Locate the cell with the specified text and output its [X, Y] center coordinate. 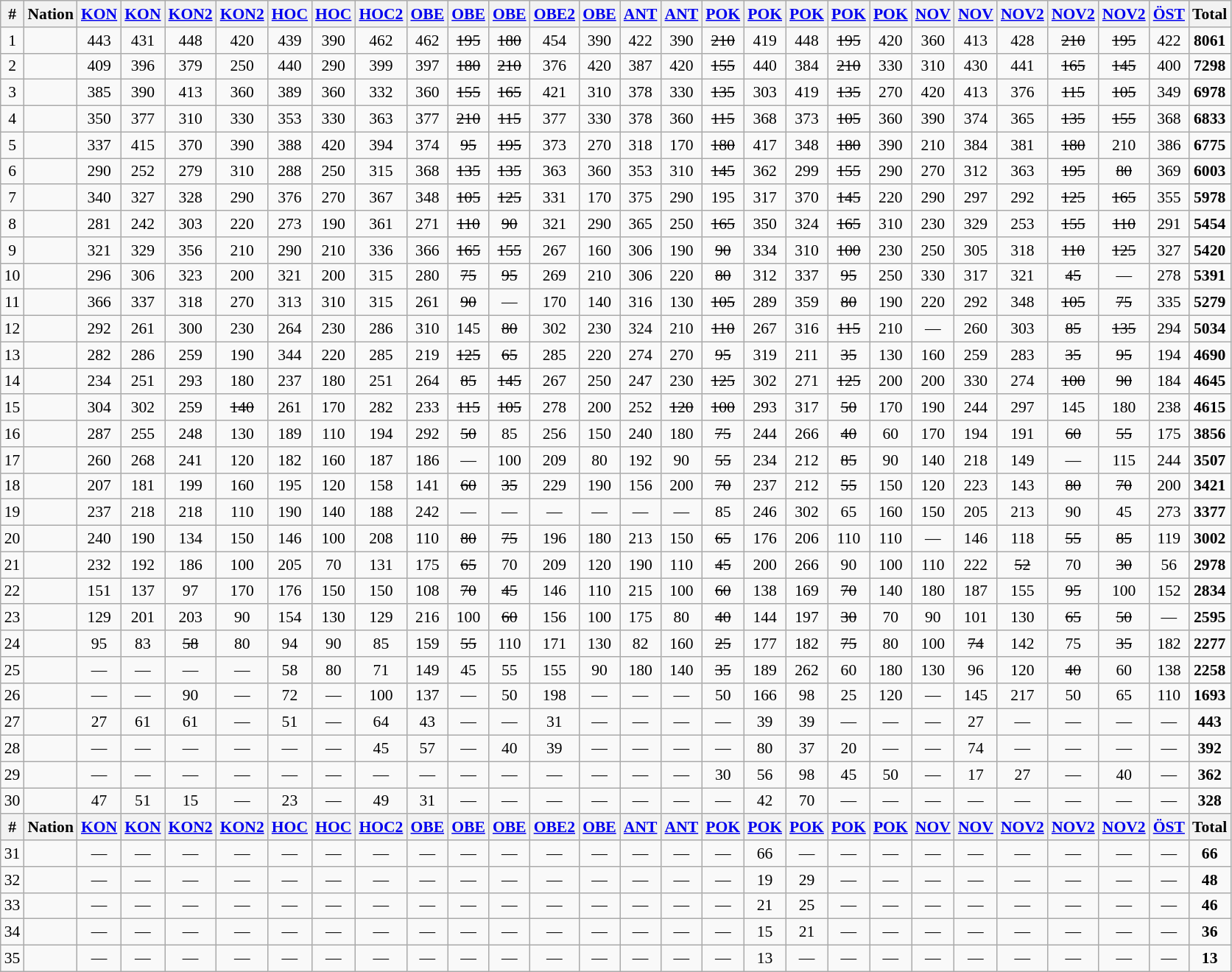
229 [555, 486]
32 [13, 880]
291 [1169, 224]
198 [555, 696]
289 [764, 303]
428 [1022, 40]
388 [290, 145]
441 [1022, 66]
10 [13, 276]
24 [13, 644]
3856 [1209, 434]
199 [191, 486]
280 [427, 276]
36 [1209, 932]
396 [143, 66]
207 [99, 486]
143 [1022, 486]
8061 [1209, 40]
5 [13, 145]
9 [13, 250]
3002 [1209, 539]
283 [1022, 355]
5420 [1209, 250]
248 [191, 434]
14 [13, 381]
359 [807, 303]
96 [976, 670]
332 [381, 93]
439 [290, 40]
3507 [1209, 460]
72 [290, 696]
287 [99, 434]
269 [555, 276]
381 [1022, 145]
83 [143, 644]
268 [143, 460]
253 [1022, 224]
247 [641, 381]
166 [764, 696]
2595 [1209, 618]
430 [976, 66]
1693 [1209, 696]
305 [976, 250]
184 [1169, 381]
217 [1022, 696]
37 [807, 749]
415 [143, 145]
211 [807, 355]
399 [381, 66]
313 [290, 303]
5279 [1209, 303]
300 [191, 329]
431 [143, 40]
336 [381, 250]
177 [764, 644]
22 [13, 591]
11 [13, 303]
2 [13, 66]
64 [381, 722]
119 [1169, 539]
223 [976, 486]
299 [807, 172]
279 [191, 172]
397 [427, 66]
2277 [1209, 644]
71 [381, 670]
4645 [1209, 381]
409 [99, 66]
131 [381, 565]
241 [191, 460]
294 [1169, 329]
57 [427, 749]
5391 [1209, 276]
421 [555, 93]
361 [381, 224]
152 [1169, 591]
4 [13, 119]
12 [13, 329]
94 [290, 644]
144 [764, 618]
3 [13, 93]
335 [1169, 303]
208 [381, 539]
43 [427, 722]
387 [641, 66]
356 [191, 250]
33 [13, 906]
232 [99, 565]
369 [1169, 172]
454 [555, 40]
188 [381, 513]
3377 [1209, 513]
48 [1209, 880]
47 [99, 801]
108 [427, 591]
319 [764, 355]
334 [764, 250]
26 [13, 696]
2258 [1209, 670]
288 [290, 172]
331 [555, 198]
52 [1022, 565]
191 [1022, 434]
7 [13, 198]
256 [555, 434]
281 [99, 224]
6775 [1209, 145]
4615 [1209, 408]
16 [13, 434]
367 [381, 198]
6978 [1209, 93]
6 [13, 172]
196 [555, 539]
203 [191, 618]
97 [191, 591]
417 [764, 145]
6003 [1209, 172]
296 [99, 276]
18 [13, 486]
385 [99, 93]
142 [1022, 644]
206 [807, 539]
8 [13, 224]
151 [99, 591]
118 [1022, 539]
34 [13, 932]
233 [427, 408]
6833 [1209, 119]
49 [381, 801]
169 [807, 591]
101 [976, 618]
323 [191, 276]
158 [381, 486]
386 [1169, 145]
255 [143, 434]
197 [807, 618]
82 [641, 644]
344 [290, 355]
389 [290, 93]
216 [427, 618]
28 [13, 749]
394 [381, 145]
5454 [1209, 224]
262 [807, 670]
141 [427, 486]
4690 [1209, 355]
5978 [1209, 198]
181 [143, 486]
159 [427, 644]
246 [764, 513]
222 [976, 565]
3421 [1209, 486]
219 [427, 355]
5034 [1209, 329]
201 [143, 618]
340 [99, 198]
134 [191, 539]
171 [555, 644]
392 [1209, 749]
349 [1169, 93]
355 [1169, 198]
304 [99, 408]
2978 [1209, 565]
379 [191, 66]
2834 [1209, 591]
42 [764, 801]
400 [1169, 66]
238 [1169, 408]
215 [641, 591]
375 [641, 198]
46 [1209, 906]
154 [290, 618]
7298 [1209, 66]
1 [13, 40]
